Return the (x, y) coordinate for the center point of the cell that contains the specified text.  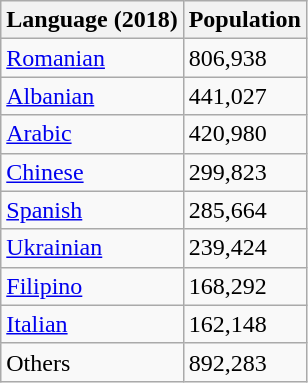
Population (244, 20)
285,664 (244, 210)
892,283 (244, 362)
Albanian (92, 96)
Arabic (92, 134)
420,980 (244, 134)
299,823 (244, 172)
Romanian (92, 58)
Ukrainian (92, 248)
441,027 (244, 96)
162,148 (244, 324)
239,424 (244, 248)
Spanish (92, 210)
Chinese (92, 172)
Italian (92, 324)
168,292 (244, 286)
Others (92, 362)
806,938 (244, 58)
Filipino (92, 286)
Language (2018) (92, 20)
